Scan for the cell matching the given text and deliver its (X, Y) coordinate at center. 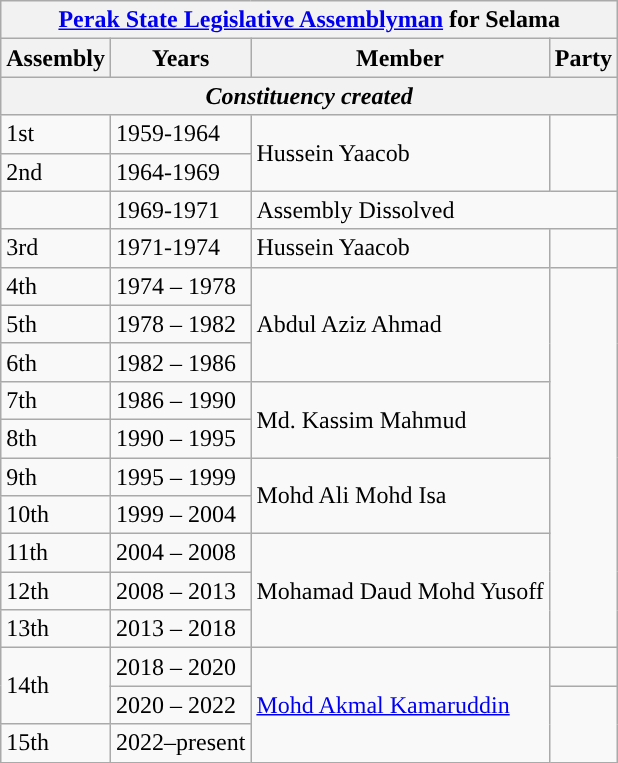
1995 – 1999 (180, 477)
2008 – 2013 (180, 591)
Md. Kassim Mahmud (400, 419)
1982 – 1986 (180, 362)
1999 – 2004 (180, 515)
1969-1971 (180, 210)
1959-1964 (180, 134)
9th (56, 477)
10th (56, 515)
3rd (56, 248)
2013 – 2018 (180, 629)
1986 – 1990 (180, 400)
Assembly Dissolved (434, 210)
Mohd Ali Mohd Isa (400, 496)
Assembly (56, 58)
13th (56, 629)
5th (56, 324)
14th (56, 686)
Constituency created (310, 96)
Party (583, 58)
2nd (56, 172)
Mohamad Daud Mohd Yusoff (400, 591)
1978 – 1982 (180, 324)
1971-1974 (180, 248)
2022–present (180, 743)
6th (56, 362)
Abdul Aziz Ahmad (400, 324)
Years (180, 58)
Mohd Akmal Kamaruddin (400, 705)
4th (56, 286)
8th (56, 438)
12th (56, 591)
2018 – 2020 (180, 667)
Member (400, 58)
2004 – 2008 (180, 553)
1990 – 1995 (180, 438)
1st (56, 134)
7th (56, 400)
15th (56, 743)
11th (56, 553)
1974 – 1978 (180, 286)
2020 – 2022 (180, 705)
1964-1969 (180, 172)
Perak State Legislative Assemblyman for Selama (310, 20)
